Scan for the cell matching the given text and deliver its [x, y] coordinate at center. 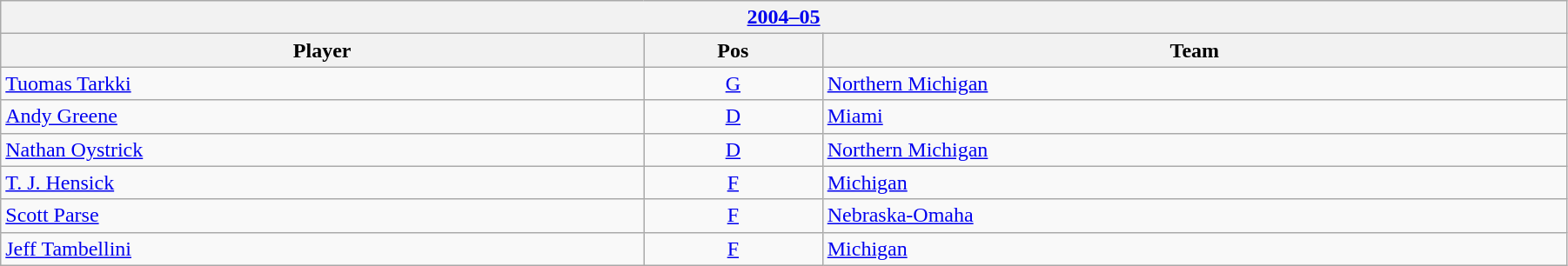
Miami [1194, 116]
Scott Parse [322, 216]
Jeff Tambellini [322, 249]
Player [322, 50]
Nathan Oystrick [322, 150]
G [734, 83]
Andy Greene [322, 116]
2004–05 [784, 17]
T. J. Hensick [322, 183]
Tuomas Tarkki [322, 83]
Team [1194, 50]
Nebraska-Omaha [1194, 216]
Pos [734, 50]
